Return the (X, Y) coordinate for the center point of the cell that contains the specified text.  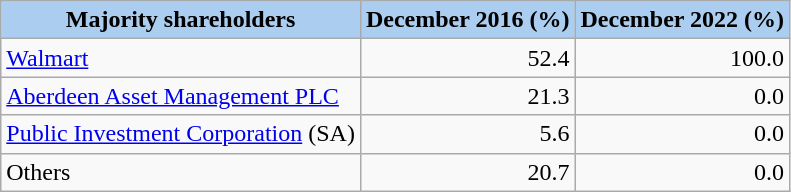
December 2016 (%) (468, 20)
52.4 (468, 58)
21.3 (468, 96)
Majority shareholders (181, 20)
Aberdeen Asset Management PLC (181, 96)
Public Investment Corporation (SA) (181, 134)
Walmart (181, 58)
December 2022 (%) (682, 20)
Others (181, 172)
100.0 (682, 58)
5.6 (468, 134)
20.7 (468, 172)
